Return the [x, y] coordinate for the center point of the cell that contains the specified text.  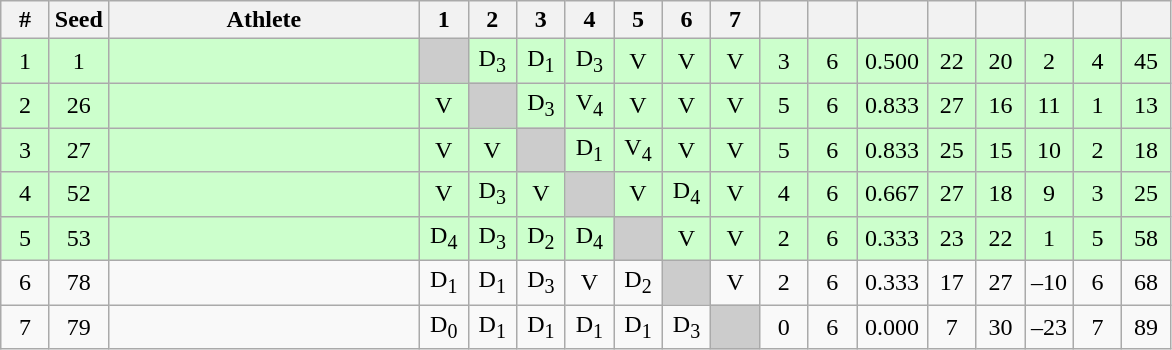
–23 [1050, 327]
68 [1146, 283]
9 [1050, 194]
0.000 [892, 327]
# [26, 20]
15 [1000, 150]
52 [78, 194]
D0 [444, 327]
79 [78, 327]
45 [1146, 61]
30 [1000, 327]
13 [1146, 105]
17 [952, 283]
11 [1050, 105]
20 [1000, 61]
0.667 [892, 194]
23 [952, 238]
78 [78, 283]
58 [1146, 238]
10 [1050, 150]
–10 [1050, 283]
53 [78, 238]
89 [1146, 327]
Athlete [264, 20]
0 [784, 327]
0.500 [892, 61]
26 [78, 105]
16 [1000, 105]
Seed [78, 20]
